Identify which cell holds the provided text, then report its [X, Y] central coordinate. 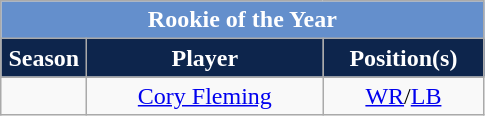
Season [44, 58]
WR/LB [404, 96]
Position(s) [404, 58]
Player [205, 58]
Rookie of the Year [242, 20]
Cory Fleming [205, 96]
